Determine the [x, y] coordinate at the center of the cell enclosing the given text.  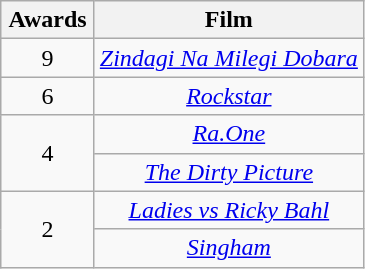
Zindagi Na Milegi Dobara [228, 58]
Awards [48, 20]
Ladies vs Ricky Bahl [228, 210]
Ra.One [228, 134]
Film [228, 20]
Rockstar [228, 96]
Singham [228, 248]
9 [48, 58]
4 [48, 153]
The Dirty Picture [228, 172]
2 [48, 229]
6 [48, 96]
